Output the (x, y) coordinate of the center of the cell containing the given text.  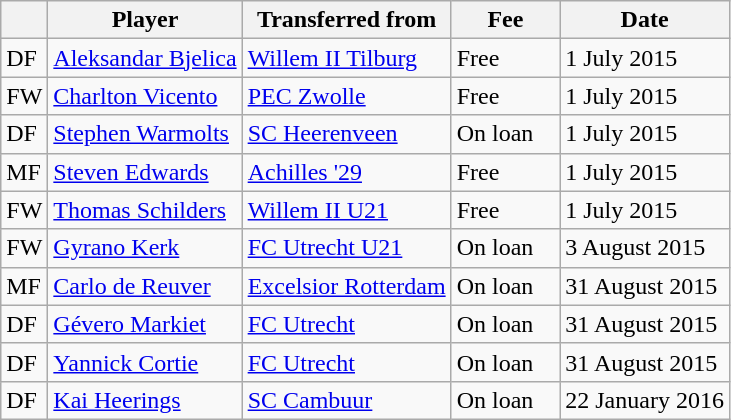
22 January 2016 (645, 400)
Kai Heerings (145, 400)
Excelsior Rotterdam (346, 286)
Achilles '29 (346, 172)
Gévero Markiet (145, 324)
Thomas Schilders (145, 210)
Steven Edwards (145, 172)
3 August 2015 (645, 248)
FC Utrecht U21 (346, 248)
Willem II U21 (346, 210)
Transferred from (346, 20)
Player (145, 20)
Aleksandar Bjelica (145, 58)
Stephen Warmolts (145, 134)
SC Cambuur (346, 400)
Date (645, 20)
Willem II Tilburg (346, 58)
Yannick Cortie (145, 362)
SC Heerenveen (346, 134)
PEC Zwolle (346, 96)
Gyrano Kerk (145, 248)
Charlton Vicento (145, 96)
Carlo de Reuver (145, 286)
Fee (506, 20)
